Extract the (x, y) coordinate from the center of the cell holding the provided text.  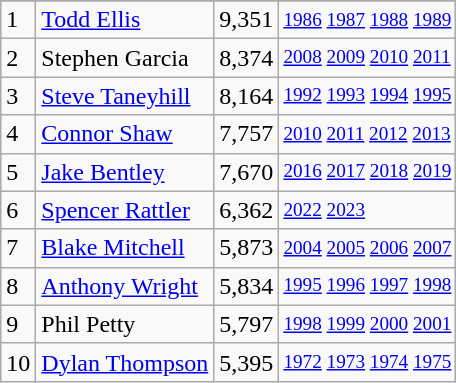
8,164 (246, 96)
2004 2005 2006 2007 (368, 248)
5,834 (246, 286)
2008 2009 2010 2011 (368, 58)
2010 2011 2012 2013 (368, 134)
1 (18, 20)
6,362 (246, 210)
1992 1993 1994 1995 (368, 96)
8 (18, 286)
Connor Shaw (125, 134)
Blake Mitchell (125, 248)
Anthony Wright (125, 286)
6 (18, 210)
7,670 (246, 172)
Phil Petty (125, 324)
3 (18, 96)
5,873 (246, 248)
1998 1999 2000 2001 (368, 324)
Jake Bentley (125, 172)
1972 1973 1974 1975 (368, 362)
9,351 (246, 20)
2022 2023 (368, 210)
2 (18, 58)
7 (18, 248)
5 (18, 172)
10 (18, 362)
4 (18, 134)
2016 2017 2018 2019 (368, 172)
Stephen Garcia (125, 58)
8,374 (246, 58)
Todd Ellis (125, 20)
1986 1987 1988 1989 (368, 20)
5,395 (246, 362)
7,757 (246, 134)
Spencer Rattler (125, 210)
9 (18, 324)
5,797 (246, 324)
Steve Taneyhill (125, 96)
1995 1996 1997 1998 (368, 286)
Dylan Thompson (125, 362)
